Capture the cell that displays the provided text and extract its (x, y) central coordinate. 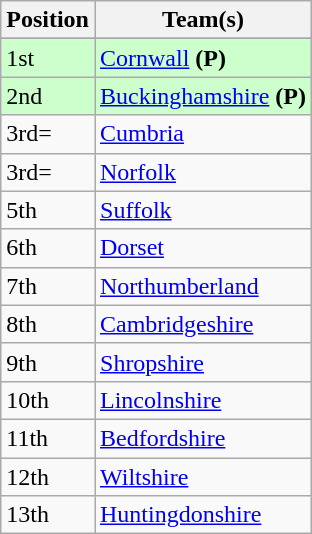
1st (48, 58)
Shropshire (202, 362)
5th (48, 210)
Norfolk (202, 172)
Dorset (202, 248)
Team(s) (202, 20)
Huntingdonshire (202, 515)
Buckinghamshire (P) (202, 96)
9th (48, 362)
13th (48, 515)
Cumbria (202, 134)
10th (48, 400)
Cornwall (P) (202, 58)
2nd (48, 96)
Bedfordshire (202, 438)
6th (48, 248)
8th (48, 324)
Wiltshire (202, 477)
Cambridgeshire (202, 324)
Suffolk (202, 210)
11th (48, 438)
Position (48, 20)
Lincolnshire (202, 400)
7th (48, 286)
Northumberland (202, 286)
12th (48, 477)
